Identify which cell holds the provided text, then report its (x, y) central coordinate. 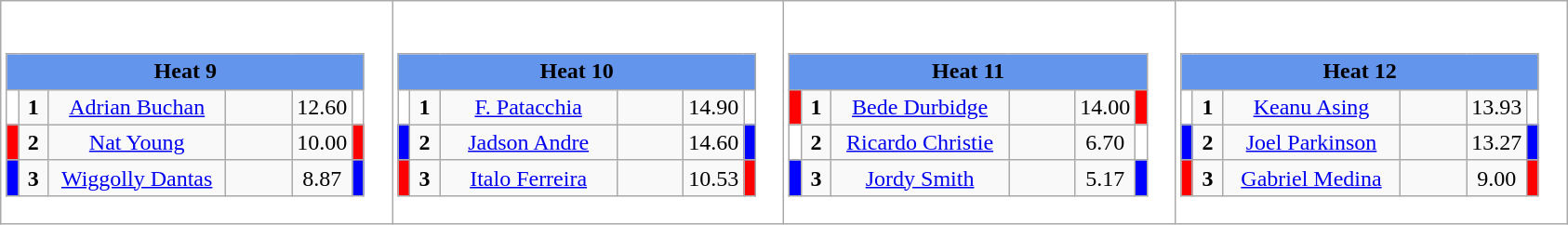
Heat 11 (968, 72)
Keanu Asing (1311, 107)
Ricardo Christie (921, 142)
Heat 10 1 F. Patacchia 14.90 2 Jadson Andre 14.60 3 Italo Ferreira 10.53 (588, 112)
9.00 (1497, 178)
Heat 12 (1360, 72)
Jadson Andre (528, 142)
Nat Young (138, 142)
Heat 11 1 Bede Durbidge 14.00 2 Ricardo Christie 6.70 3 Jordy Smith 5.17 (980, 112)
Italo Ferreira (528, 178)
Adrian Buchan (138, 107)
Jordy Smith (921, 178)
8.87 (322, 178)
5.17 (1105, 178)
Heat 9 (185, 72)
10.53 (714, 178)
Heat 12 1 Keanu Asing 13.93 2 Joel Parkinson 13.27 3 Gabriel Medina 9.00 (1371, 112)
Bede Durbidge (921, 107)
13.27 (1497, 142)
14.90 (714, 107)
14.60 (714, 142)
Heat 10 (577, 72)
10.00 (322, 142)
13.93 (1497, 107)
6.70 (1105, 142)
Wiggolly Dantas (138, 178)
Gabriel Medina (1311, 178)
14.00 (1105, 107)
F. Patacchia (528, 107)
Heat 9 1 Adrian Buchan 12.60 2 Nat Young 10.00 3 Wiggolly Dantas 8.87 (197, 112)
12.60 (322, 107)
Joel Parkinson (1311, 142)
